Output the [x, y] coordinate of the center of the cell containing the given text.  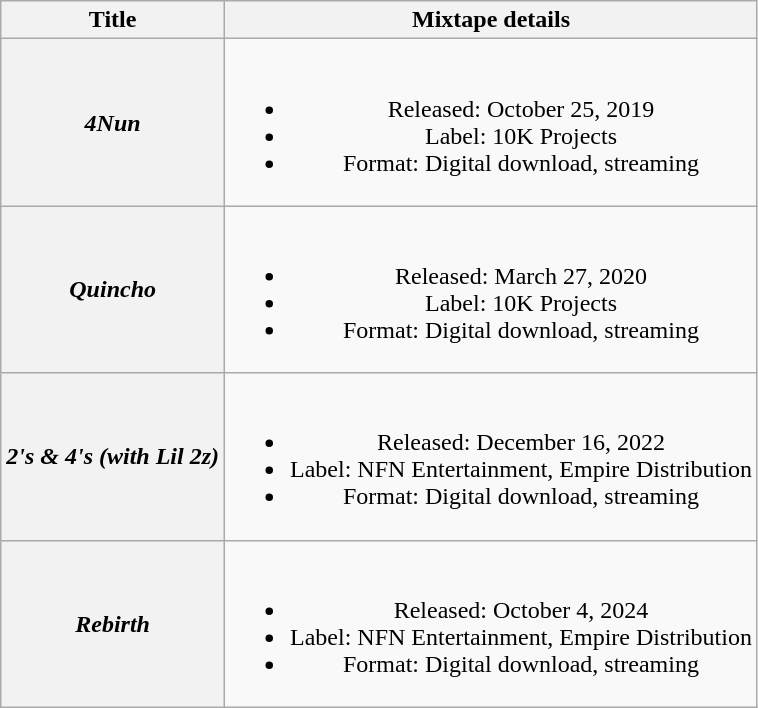
Mixtape details [492, 20]
2's & 4's (with Lil 2z) [113, 456]
Released: March 27, 2020Label: 10K ProjectsFormat: Digital download, streaming [492, 290]
Released: October 4, 2024Label: NFN Entertainment, Empire DistributionFormat: Digital download, streaming [492, 624]
Released: December 16, 2022Label: NFN Entertainment, Empire DistributionFormat: Digital download, streaming [492, 456]
Released: October 25, 2019Label: 10K ProjectsFormat: Digital download, streaming [492, 122]
Quincho [113, 290]
4Nun [113, 122]
Title [113, 20]
Rebirth [113, 624]
